Determine the [X, Y] coordinate at the center of the cell enclosing the given text.  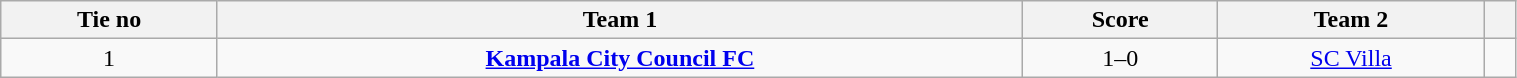
1 [110, 58]
Team 1 [620, 20]
Team 2 [1351, 20]
Score [1120, 20]
SC Villa [1351, 58]
Kampala City Council FC [620, 58]
1–0 [1120, 58]
Tie no [110, 20]
